Provide the [X, Y] coordinate of the cell's center where the given text is located.  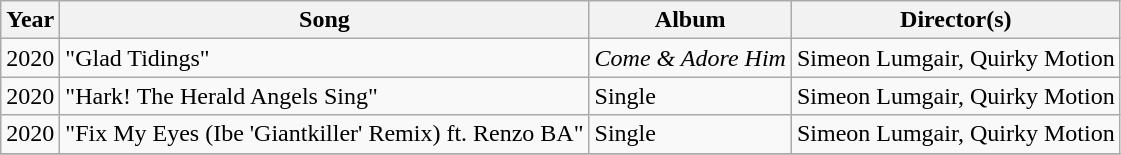
Come & Adore Him [690, 58]
"Glad Tidings" [324, 58]
Year [30, 20]
Song [324, 20]
Director(s) [956, 20]
Album [690, 20]
"Hark! The Herald Angels Sing" [324, 96]
"Fix My Eyes (Ibe 'Giantkiller' Remix) ft. Renzo BA" [324, 134]
